Provide the (X, Y) coordinate of the cell's center where the given text is located.  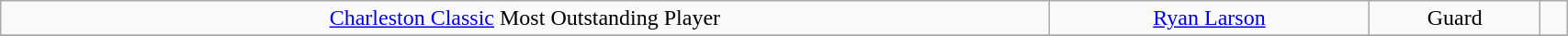
Guard (1455, 18)
Charleston Classic Most Outstanding Player (525, 18)
Ryan Larson (1209, 18)
